Pinpoint the cell where the given text exists, returning its (X, Y) midpoint coordinate. 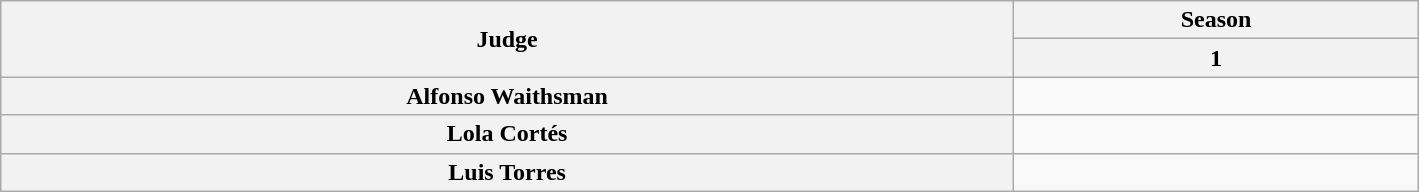
1 (1216, 58)
Luis Torres (508, 172)
Season (1216, 20)
Lola Cortés (508, 134)
Judge (508, 39)
Alfonso Waithsman (508, 96)
